Scan for the cell matching the given text and deliver its [X, Y] coordinate at center. 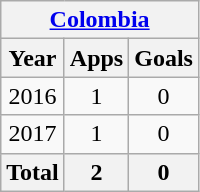
Apps [96, 58]
Goals [164, 58]
Colombia [100, 20]
2017 [33, 134]
2 [96, 172]
Total [33, 172]
Year [33, 58]
2016 [33, 96]
